Identify which cell holds the provided text, then report its [X, Y] central coordinate. 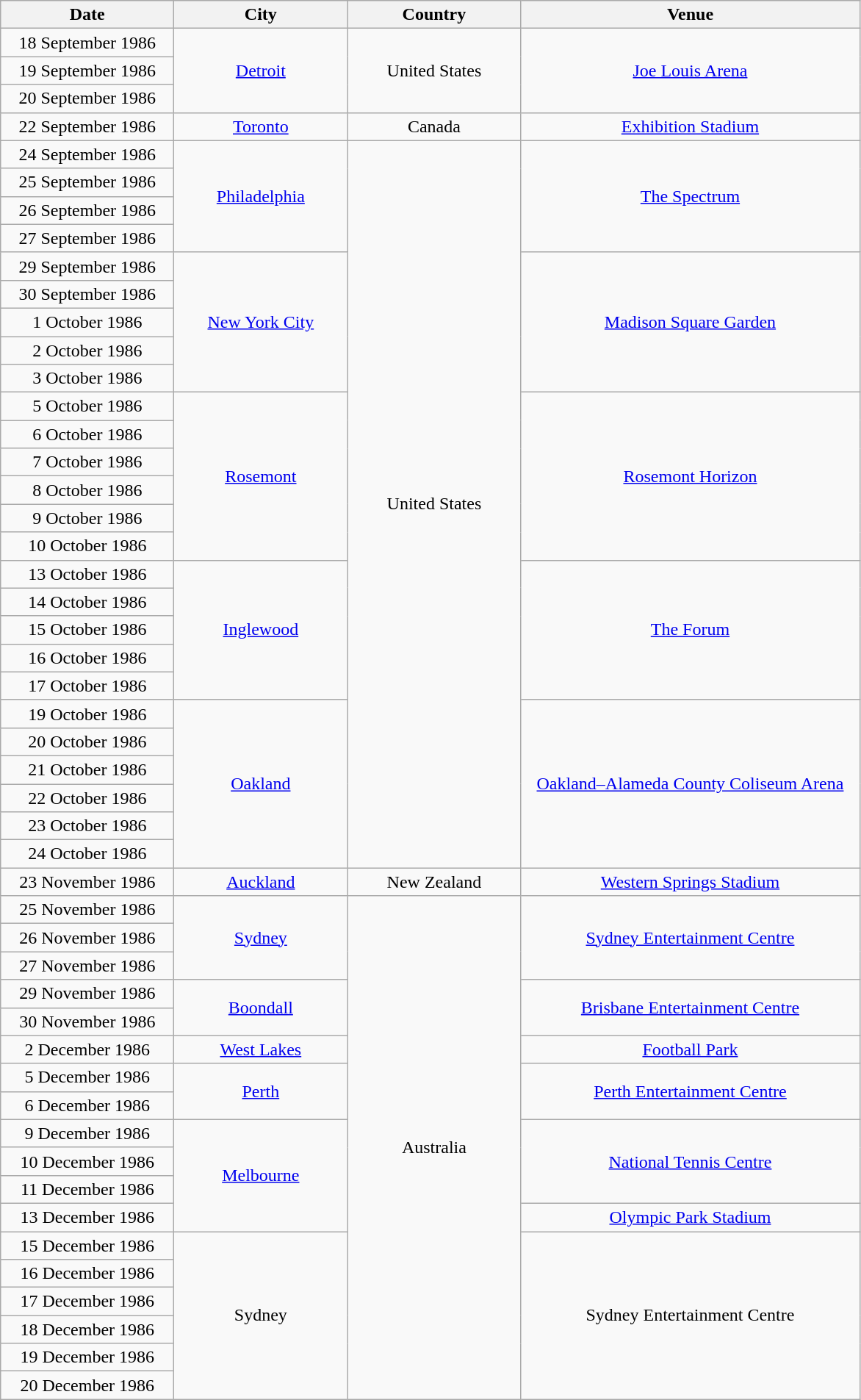
Toronto [261, 126]
10 October 1986 [87, 546]
Canada [434, 126]
City [261, 15]
23 November 1986 [87, 882]
Rosemont Horizon [691, 476]
The Spectrum [691, 196]
5 October 1986 [87, 406]
22 October 1986 [87, 797]
National Tennis Centre [691, 1161]
Oakland–Alameda County Coliseum Arena [691, 783]
West Lakes [261, 1049]
27 November 1986 [87, 966]
5 December 1986 [87, 1077]
8 October 1986 [87, 490]
Auckland [261, 882]
Brisbane Entertainment Centre [691, 1008]
6 October 1986 [87, 434]
Oakland [261, 783]
Detroit [261, 71]
3 October 1986 [87, 378]
19 October 1986 [87, 714]
Australia [434, 1148]
15 December 1986 [87, 1246]
Date [87, 15]
16 December 1986 [87, 1274]
Perth Entertainment Centre [691, 1091]
24 October 1986 [87, 854]
9 October 1986 [87, 518]
Olympic Park Stadium [691, 1217]
24 September 1986 [87, 154]
25 November 1986 [87, 910]
13 October 1986 [87, 574]
1 October 1986 [87, 322]
Exhibition Stadium [691, 126]
New Zealand [434, 882]
16 October 1986 [87, 658]
2 October 1986 [87, 351]
Philadelphia [261, 196]
27 September 1986 [87, 238]
25 September 1986 [87, 182]
22 September 1986 [87, 126]
Country [434, 15]
Joe Louis Arena [691, 71]
15 October 1986 [87, 630]
Venue [691, 15]
21 October 1986 [87, 769]
20 October 1986 [87, 742]
13 December 1986 [87, 1217]
Western Springs Stadium [691, 882]
14 October 1986 [87, 602]
Madison Square Garden [691, 322]
17 October 1986 [87, 686]
29 November 1986 [87, 994]
18 September 1986 [87, 43]
New York City [261, 322]
23 October 1986 [87, 826]
18 December 1986 [87, 1329]
2 December 1986 [87, 1049]
Melbourne [261, 1175]
30 November 1986 [87, 1022]
17 December 1986 [87, 1302]
Football Park [691, 1049]
26 November 1986 [87, 938]
20 September 1986 [87, 98]
Rosemont [261, 476]
19 September 1986 [87, 71]
19 December 1986 [87, 1357]
Inglewood [261, 630]
26 September 1986 [87, 210]
20 December 1986 [87, 1385]
30 September 1986 [87, 294]
Perth [261, 1091]
9 December 1986 [87, 1133]
The Forum [691, 630]
7 October 1986 [87, 462]
29 September 1986 [87, 266]
6 December 1986 [87, 1105]
10 December 1986 [87, 1161]
Boondall [261, 1008]
11 December 1986 [87, 1189]
